For the text-containing cell, return its midpoint in (x, y) coordinate format. 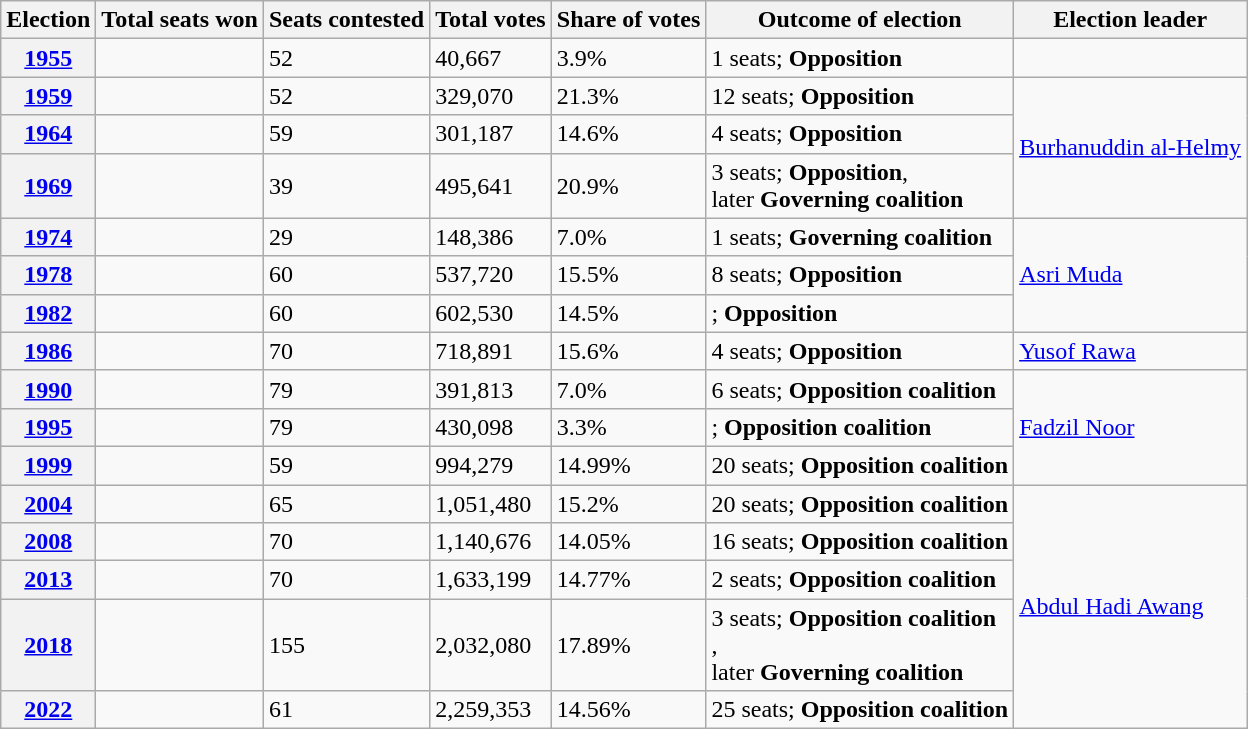
14.77% (628, 580)
1999 (48, 465)
495,641 (491, 186)
1955 (48, 58)
39 (346, 186)
2,032,080 (491, 645)
Total seats won (180, 20)
12 seats; Opposition (860, 96)
2018 (48, 645)
15.2% (628, 503)
1,140,676 (491, 542)
2013 (48, 580)
1 seats; Opposition (860, 58)
148,386 (491, 237)
6 seats; Opposition coalition (860, 389)
Total votes (491, 20)
1990 (48, 389)
Election leader (1130, 20)
2022 (48, 710)
8 seats; Opposition (860, 275)
3 seats; Opposition, later Governing coalition (860, 186)
Outcome of election (860, 20)
14.05% (628, 542)
Share of votes (628, 20)
301,187 (491, 134)
14.5% (628, 313)
15.5% (628, 275)
Abdul Hadi Awang (1130, 606)
1 seats; Governing coalition (860, 237)
3.9% (628, 58)
1,633,199 (491, 580)
2,259,353 (491, 710)
16 seats; Opposition coalition (860, 542)
40,667 (491, 58)
20.9% (628, 186)
1995 (48, 427)
329,070 (491, 96)
Fadzil Noor (1130, 427)
1969 (48, 186)
14.99% (628, 465)
17.89% (628, 645)
2008 (48, 542)
537,720 (491, 275)
1978 (48, 275)
602,530 (491, 313)
1982 (48, 313)
3 seats; Opposition coalition , later Governing coalition (860, 645)
994,279 (491, 465)
2 seats; Opposition coalition (860, 580)
Asri Muda (1130, 275)
430,098 (491, 427)
1959 (48, 96)
65 (346, 503)
1964 (48, 134)
391,813 (491, 389)
61 (346, 710)
14.6% (628, 134)
15.6% (628, 351)
155 (346, 645)
Yusof Rawa (1130, 351)
1,051,480 (491, 503)
25 seats; Opposition coalition (860, 710)
14.56% (628, 710)
3.3% (628, 427)
1974 (48, 237)
; Opposition coalition (860, 427)
Burhanuddin al-Helmy (1130, 148)
1986 (48, 351)
Election (48, 20)
; Opposition (860, 313)
21.3% (628, 96)
29 (346, 237)
Seats contested (346, 20)
2004 (48, 503)
718,891 (491, 351)
